Detect which cell encompasses the target text, then output its (x, y) center coordinate. 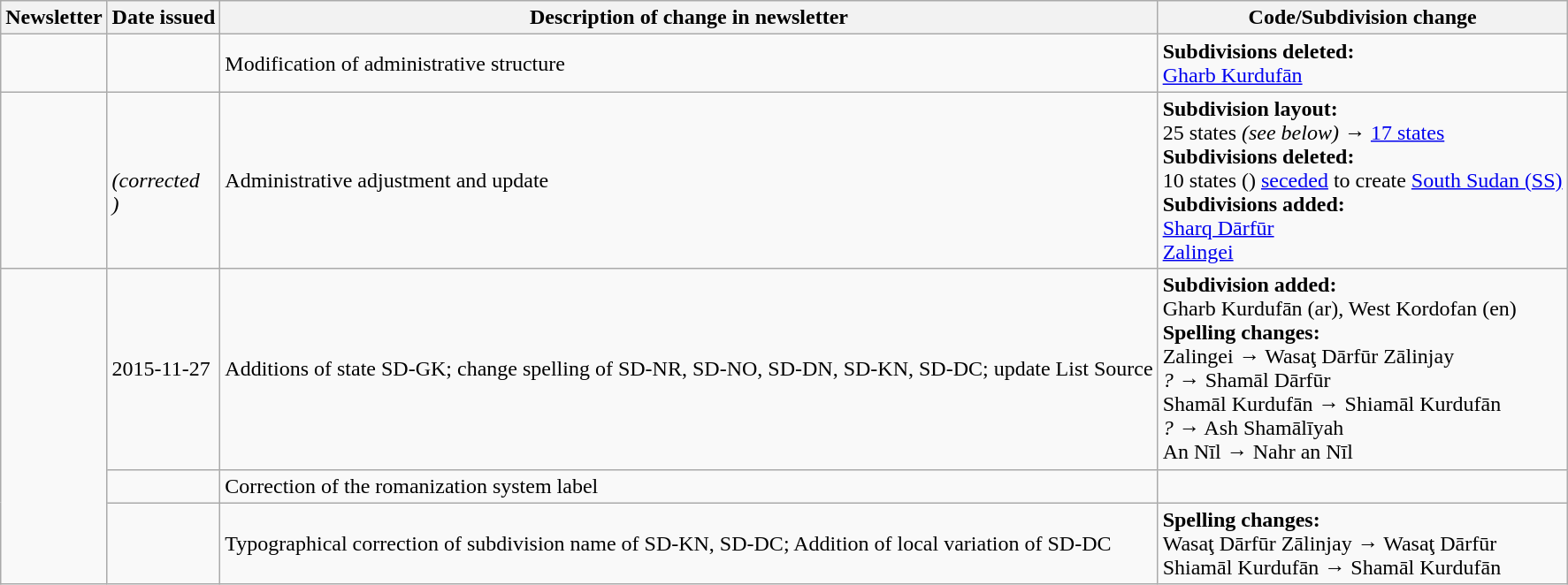
Newsletter (54, 18)
Subdivisions deleted: Gharb Kurdufān (1362, 64)
Correction of the romanization system label (689, 486)
(corrected ) (164, 180)
Spelling changes: Wasaţ Dārfūr Zālinjay → Wasaţ Dārfūr Shiamāl Kurdufān → Shamāl Kurdufān (1362, 543)
Administrative adjustment and update (689, 180)
Additions of state SD-GK; change spelling of SD-NR, SD-NO, SD-DN, SD-KN, SD-DC; update List Source (689, 369)
2015-11-27 (164, 369)
Date issued (164, 18)
Code/Subdivision change (1362, 18)
Description of change in newsletter (689, 18)
Modification of administrative structure (689, 64)
Typographical correction of subdivision name of SD-KN, SD-DC; Addition of local variation of SD-DC (689, 543)
